Find where the given text appears and provide that cell's center as (X, Y) coordinate. 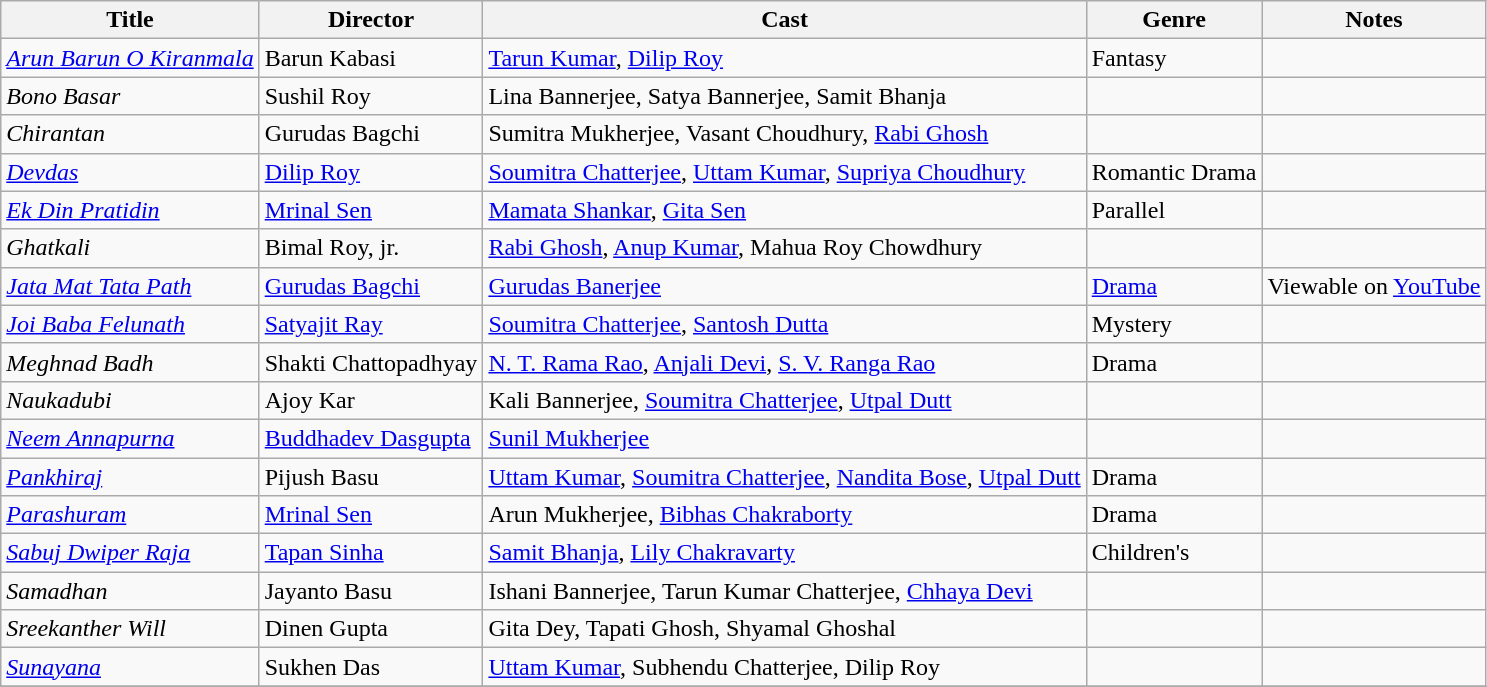
Parallel (1174, 210)
Sushil Roy (371, 96)
N. T. Rama Rao, Anjali Devi, S. V. Ranga Rao (784, 362)
Neem Annapurna (130, 438)
Tapan Sinha (371, 553)
Devdas (130, 172)
Lina Bannerjee, Satya Bannerjee, Samit Bhanja (784, 96)
Buddhadev Dasgupta (371, 438)
Sabuj Dwiper Raja (130, 553)
Children's (1174, 553)
Samadhan (130, 591)
Mystery (1174, 324)
Romantic Drama (1174, 172)
Joi Baba Felunath (130, 324)
Mamata Shankar, Gita Sen (784, 210)
Uttam Kumar, Soumitra Chatterjee, Nandita Bose, Utpal Dutt (784, 477)
Jata Mat Tata Path (130, 286)
Naukadubi (130, 400)
Viewable on YouTube (1374, 286)
Soumitra Chatterjee, Uttam Kumar, Supriya Choudhury (784, 172)
Sunil Mukherjee (784, 438)
Shakti Chattopadhyay (371, 362)
Dinen Gupta (371, 629)
Title (130, 20)
Pankhiraj (130, 477)
Samit Bhanja, Lily Chakravarty (784, 553)
Ek Din Pratidin (130, 210)
Dilip Roy (371, 172)
Director (371, 20)
Notes (1374, 20)
Soumitra Chatterjee, Santosh Dutta (784, 324)
Ishani Bannerjee, Tarun Kumar Chatterjee, Chhaya Devi (784, 591)
Jayanto Basu (371, 591)
Pijush Basu (371, 477)
Cast (784, 20)
Genre (1174, 20)
Arun Mukherjee, Bibhas Chakraborty (784, 515)
Tarun Kumar, Dilip Roy (784, 58)
Ajoy Kar (371, 400)
Gita Dey, Tapati Ghosh, Shyamal Ghoshal (784, 629)
Barun Kabasi (371, 58)
Satyajit Ray (371, 324)
Chirantan (130, 134)
Sunayana (130, 667)
Gurudas Banerjee (784, 286)
Rabi Ghosh, Anup Kumar, Mahua Roy Chowdhury (784, 248)
Uttam Kumar, Subhendu Chatterjee, Dilip Roy (784, 667)
Fantasy (1174, 58)
Sreekanther Will (130, 629)
Bono Basar (130, 96)
Ghatkali (130, 248)
Bimal Roy, jr. (371, 248)
Kali Bannerjee, Soumitra Chatterjee, Utpal Dutt (784, 400)
Arun Barun O Kiranmala (130, 58)
Meghnad Badh (130, 362)
Parashuram (130, 515)
Sumitra Mukherjee, Vasant Choudhury, Rabi Ghosh (784, 134)
Sukhen Das (371, 667)
